Capture the cell that displays the provided text and extract its [X, Y] central coordinate. 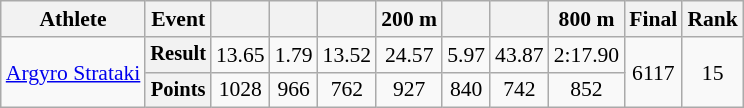
43.87 [520, 55]
Event [178, 19]
Points [178, 90]
6117 [653, 72]
852 [586, 90]
1028 [240, 90]
Rank [712, 19]
200 m [409, 19]
13.65 [240, 55]
840 [466, 90]
5.97 [466, 55]
762 [348, 90]
24.57 [409, 55]
1.79 [294, 55]
927 [409, 90]
Athlete [74, 19]
13.52 [348, 55]
15 [712, 72]
2:17.90 [586, 55]
Final [653, 19]
966 [294, 90]
Argyro Strataki [74, 72]
800 m [586, 19]
Result [178, 55]
742 [520, 90]
